Find where the given text appears and provide that cell's center as (X, Y) coordinate. 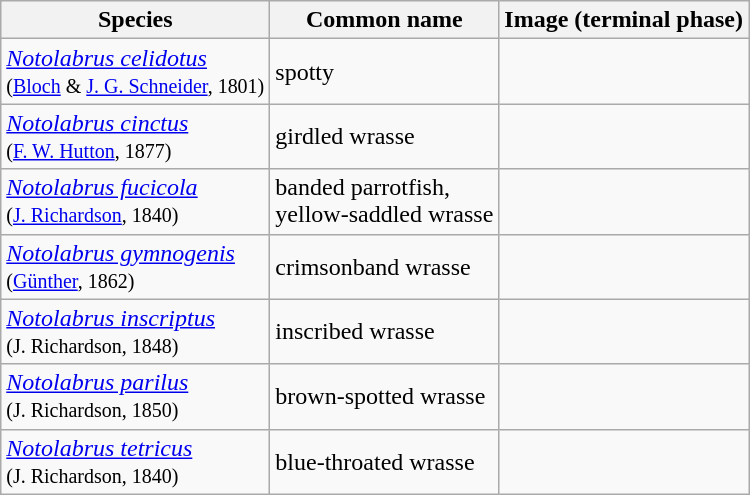
Notolabrus gymnogenis(Günther, 1862) (136, 266)
Notolabrus tetricus(J. Richardson, 1840) (136, 462)
banded parrotfish,yellow-saddled wrasse (384, 202)
brown-spotted wrasse (384, 396)
Notolabrus fucicola(J. Richardson, 1840) (136, 202)
Species (136, 20)
girdled wrasse (384, 136)
Notolabrus parilus(J. Richardson, 1850) (136, 396)
Notolabrus inscriptus(J. Richardson, 1848) (136, 332)
inscribed wrasse (384, 332)
Notolabrus cinctus(F. W. Hutton, 1877) (136, 136)
spotty (384, 72)
Common name (384, 20)
Notolabrus celidotus(Bloch & J. G. Schneider, 1801) (136, 72)
Image (terminal phase) (624, 20)
blue-throated wrasse (384, 462)
crimsonband wrasse (384, 266)
